Capture the cell that displays the provided text and extract its (x, y) central coordinate. 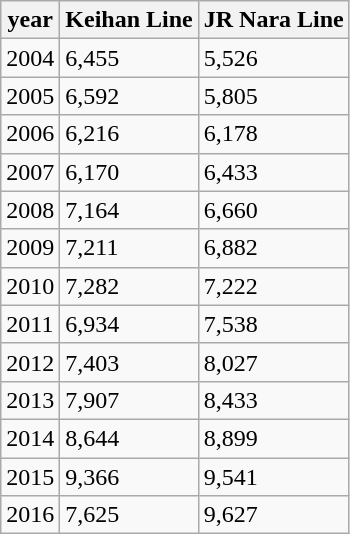
6,433 (274, 172)
9,541 (274, 477)
2016 (30, 515)
6,882 (274, 248)
Keihan Line (129, 20)
2006 (30, 134)
2007 (30, 172)
2014 (30, 438)
2012 (30, 362)
2015 (30, 477)
7,164 (129, 210)
year (30, 20)
2010 (30, 286)
6,170 (129, 172)
9,366 (129, 477)
2005 (30, 96)
2009 (30, 248)
7,282 (129, 286)
6,660 (274, 210)
JR Nara Line (274, 20)
6,592 (129, 96)
8,899 (274, 438)
7,211 (129, 248)
7,222 (274, 286)
2013 (30, 400)
2004 (30, 58)
5,805 (274, 96)
2011 (30, 324)
5,526 (274, 58)
7,625 (129, 515)
6,455 (129, 58)
8,433 (274, 400)
6,216 (129, 134)
8,644 (129, 438)
7,403 (129, 362)
6,178 (274, 134)
7,538 (274, 324)
8,027 (274, 362)
7,907 (129, 400)
9,627 (274, 515)
6,934 (129, 324)
2008 (30, 210)
